Return the [x, y] coordinate for the center point of the cell that contains the specified text.  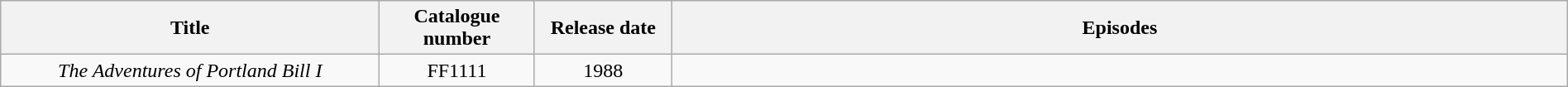
The Adventures of Portland Bill I [190, 70]
Catalogue number [457, 28]
1988 [604, 70]
FF1111 [457, 70]
Title [190, 28]
Episodes [1120, 28]
Release date [604, 28]
